Identify which cell holds the provided text, then report its (X, Y) central coordinate. 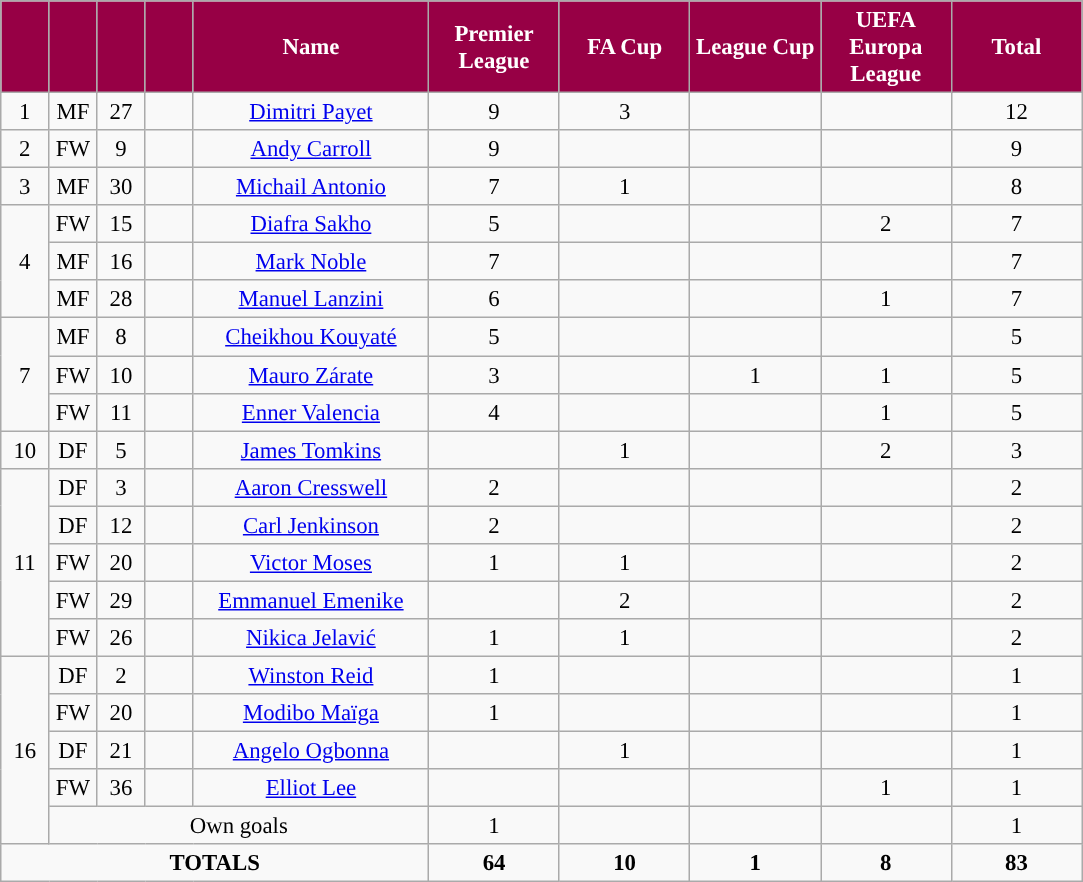
Nikica Jelavić (311, 638)
27 (121, 112)
6 (494, 299)
30 (121, 187)
21 (121, 751)
83 (1016, 863)
Dimitri Payet (311, 112)
Diafra Sakho (311, 224)
15 (121, 224)
UEFA Europa League (886, 47)
29 (121, 600)
Modibo Maïga (311, 713)
Emmanuel Emenike (311, 600)
FA Cup (624, 47)
Angelo Ogbonna (311, 751)
26 (121, 638)
Carl Jenkinson (311, 525)
Mauro Zárate (311, 375)
Aaron Cresswell (311, 487)
Name (311, 47)
Enner Valencia (311, 412)
Elliot Lee (311, 788)
Premier League (494, 47)
Manuel Lanzini (311, 299)
Victor Moses (311, 563)
Own goals (239, 826)
Winston Reid (311, 675)
League Cup (756, 47)
36 (121, 788)
Andy Carroll (311, 149)
64 (494, 863)
Cheikhou Kouyaté (311, 337)
28 (121, 299)
Michail Antonio (311, 187)
James Tomkins (311, 450)
TOTALS (215, 863)
Total (1016, 47)
Mark Noble (311, 262)
